Return the [x, y] coordinate for the center point of the cell that contains the specified text.  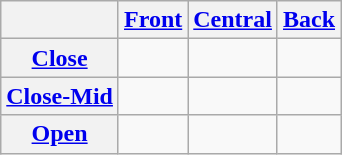
Front [152, 20]
Back [308, 20]
Close-Mid [60, 96]
Close [60, 58]
Central [233, 20]
Open [60, 134]
